Search for the cell housing the specified text and yield its (X, Y) center coordinate. 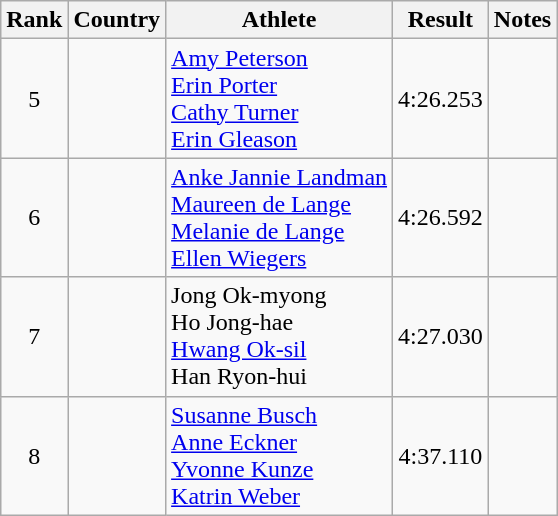
4:26.253 (441, 98)
Athlete (280, 20)
5 (34, 98)
Notes (522, 20)
Susanne Busch Anne Eckner Yvonne Kunze Katrin Weber (280, 456)
Country (117, 20)
8 (34, 456)
4:26.592 (441, 218)
Amy Peterson Erin Porter Cathy Turner Erin Gleason (280, 98)
Anke Jannie Landman Maureen de Lange Melanie de Lange Ellen Wiegers (280, 218)
7 (34, 336)
4:27.030 (441, 336)
Result (441, 20)
Rank (34, 20)
Jong Ok-myong Ho Jong-hae Hwang Ok-sil Han Ryon-hui (280, 336)
6 (34, 218)
4:37.110 (441, 456)
